Return [x, y] of the center of cell containing provided text 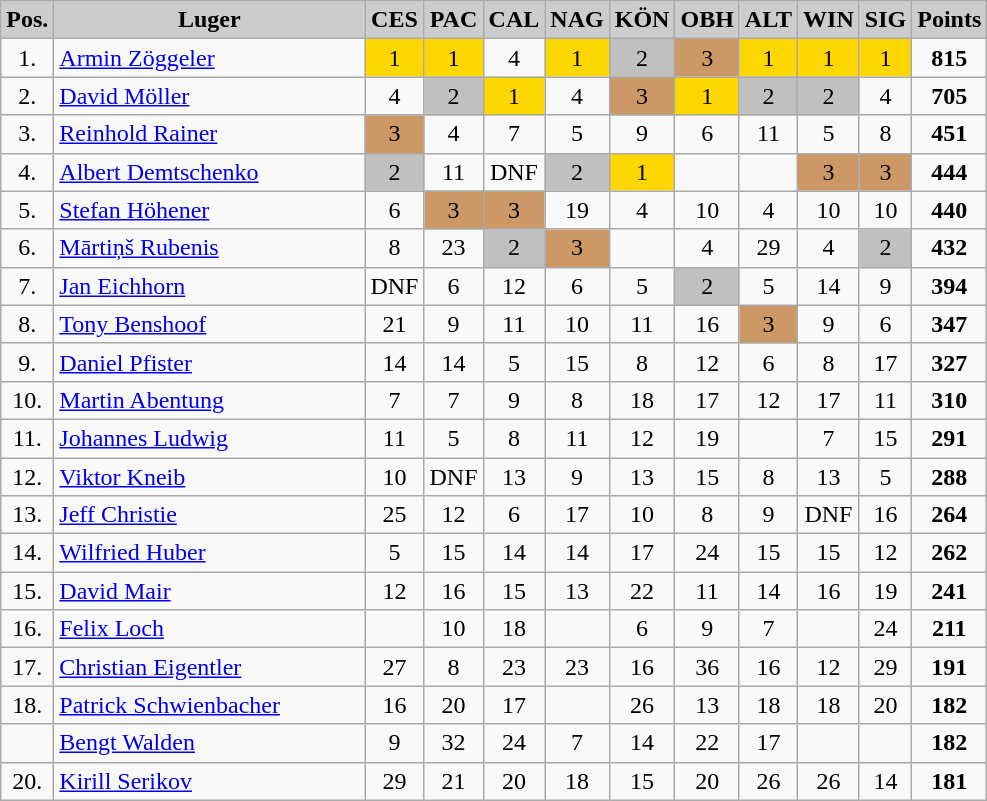
Viktor Kneib [210, 477]
Daniel Pfister [210, 362]
Jeff Christie [210, 515]
211 [950, 629]
264 [950, 515]
Bengt Walden [210, 743]
9. [28, 362]
1. [28, 58]
32 [454, 743]
310 [950, 400]
Jan Eichhorn [210, 286]
705 [950, 96]
8. [28, 324]
Tony Benshoof [210, 324]
Patrick Schwienbacher [210, 705]
14. [28, 553]
394 [950, 286]
288 [950, 477]
Johannes Ludwig [210, 438]
KÖN [642, 20]
4. [28, 172]
ALT [768, 20]
16. [28, 629]
3. [28, 134]
347 [950, 324]
327 [950, 362]
Mārtiņš Rubenis [210, 248]
11. [28, 438]
7. [28, 286]
David Möller [210, 96]
13. [28, 515]
5. [28, 210]
6. [28, 248]
Stefan Höhener [210, 210]
SIG [885, 20]
Armin Zöggeler [210, 58]
Reinhold Rainer [210, 134]
Christian Eigentler [210, 667]
NAG [577, 20]
17. [28, 667]
Albert Demtschenko [210, 172]
OBH [707, 20]
Points [950, 20]
Martin Abentung [210, 400]
191 [950, 667]
815 [950, 58]
Pos. [28, 20]
10. [28, 400]
440 [950, 210]
Felix Loch [210, 629]
Luger [210, 20]
20. [28, 781]
Kirill Serikov [210, 781]
262 [950, 553]
451 [950, 134]
Wilfried Huber [210, 553]
12. [28, 477]
432 [950, 248]
25 [394, 515]
CAL [514, 20]
David Mair [210, 591]
291 [950, 438]
PAC [454, 20]
CES [394, 20]
27 [394, 667]
241 [950, 591]
WIN [829, 20]
15. [28, 591]
444 [950, 172]
181 [950, 781]
18. [28, 705]
2. [28, 96]
36 [707, 667]
